Return the [x, y] coordinate for the center point of the cell that contains the specified text.  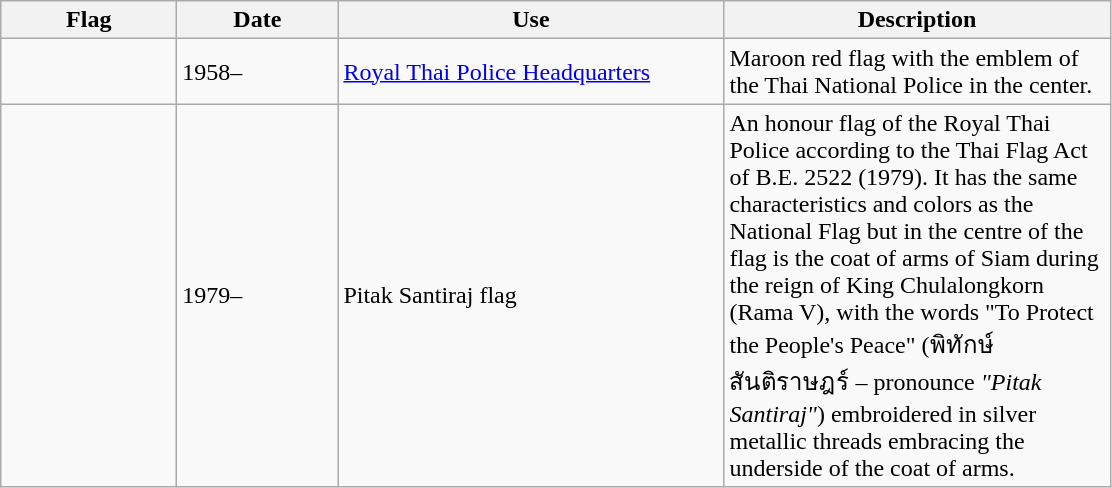
1958– [258, 72]
Use [531, 20]
Flag [89, 20]
Date [258, 20]
Maroon red flag with the emblem of the Thai National Police in the center. [917, 72]
1979– [258, 296]
Pitak Santiraj flag [531, 296]
Description [917, 20]
Royal Thai Police Headquarters [531, 72]
